Detect which cell encompasses the target text, then output its [x, y] center coordinate. 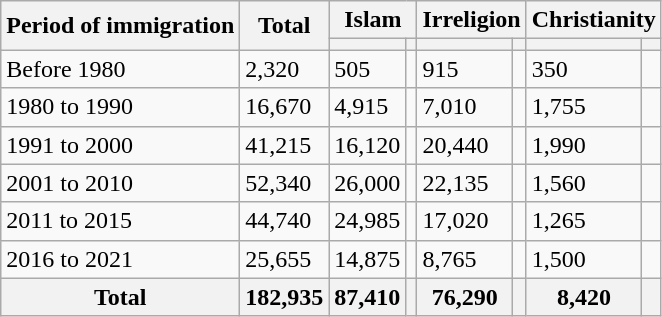
16,120 [368, 145]
915 [465, 69]
26,000 [368, 183]
Christianity [594, 20]
1,990 [584, 145]
Before 1980 [120, 69]
2,320 [284, 69]
Period of immigration [120, 26]
1,500 [584, 259]
350 [584, 69]
14,875 [368, 259]
1991 to 2000 [120, 145]
24,985 [368, 221]
4,915 [368, 107]
41,215 [284, 145]
22,135 [465, 183]
Islam [373, 20]
52,340 [284, 183]
2001 to 2010 [120, 183]
20,440 [465, 145]
16,670 [284, 107]
Irreligion [472, 20]
8,420 [584, 297]
25,655 [284, 259]
1,560 [584, 183]
87,410 [368, 297]
7,010 [465, 107]
76,290 [465, 297]
1980 to 1990 [120, 107]
2016 to 2021 [120, 259]
182,935 [284, 297]
505 [368, 69]
44,740 [284, 221]
8,765 [465, 259]
1,755 [584, 107]
17,020 [465, 221]
2011 to 2015 [120, 221]
1,265 [584, 221]
